Identify which cell holds the provided text, then report its [x, y] central coordinate. 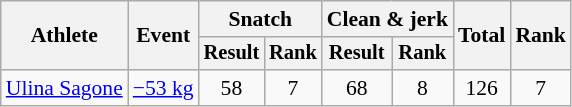
8 [422, 88]
68 [357, 88]
58 [232, 88]
Event [164, 36]
Clean & jerk [388, 19]
Ulina Sagone [64, 88]
Athlete [64, 36]
126 [482, 88]
Snatch [260, 19]
−53 kg [164, 88]
Total [482, 36]
